Locate the cell with the specified text and output its (x, y) center coordinate. 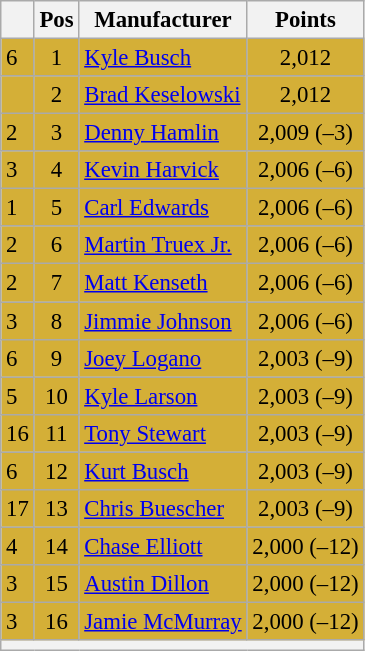
11 (56, 433)
Tony Stewart (163, 433)
15 (56, 584)
Kyle Busch (163, 58)
Austin Dillon (163, 584)
Manufacturer (163, 20)
Pos (56, 20)
Matt Kenseth (163, 283)
7 (56, 283)
Kevin Harvick (163, 170)
Martin Truex Jr. (163, 245)
Kurt Busch (163, 471)
2,009 (–3) (306, 133)
Jamie McMurray (163, 621)
Chase Elliott (163, 546)
Brad Keselowski (163, 95)
Kyle Larson (163, 396)
13 (56, 509)
17 (18, 509)
9 (56, 358)
14 (56, 546)
Jimmie Johnson (163, 321)
Carl Edwards (163, 208)
Joey Logano (163, 358)
Chris Buescher (163, 509)
Denny Hamlin (163, 133)
8 (56, 321)
10 (56, 396)
Points (306, 20)
12 (56, 471)
